Extract the (x, y) coordinate from the center of the cell holding the provided text.  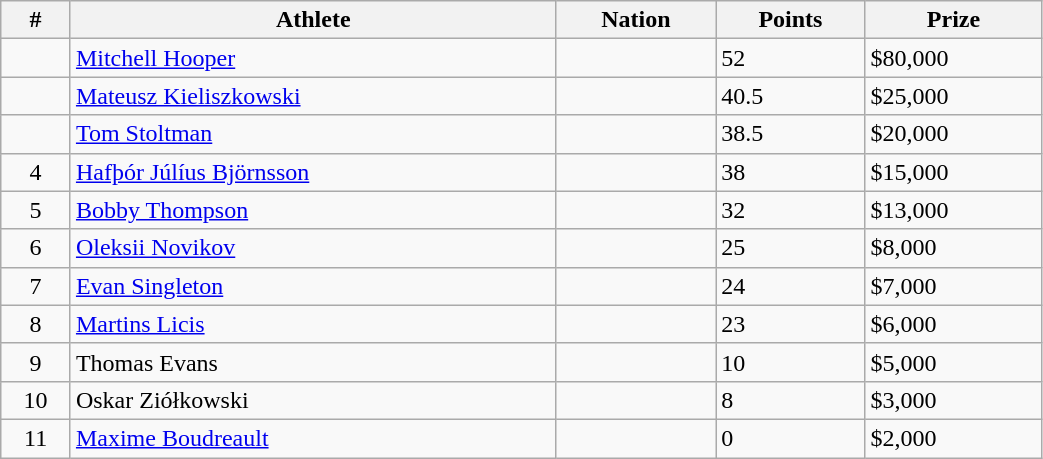
32 (790, 210)
Tom Stoltman (313, 134)
$80,000 (954, 58)
Thomas Evans (313, 362)
6 (36, 248)
$13,000 (954, 210)
25 (790, 248)
5 (36, 210)
Athlete (313, 20)
23 (790, 324)
0 (790, 438)
11 (36, 438)
Prize (954, 20)
38 (790, 172)
52 (790, 58)
24 (790, 286)
Mateusz Kieliszkowski (313, 96)
$2,000 (954, 438)
Hafþór Júlíus Björnsson (313, 172)
$5,000 (954, 362)
$7,000 (954, 286)
Nation (636, 20)
$25,000 (954, 96)
40.5 (790, 96)
4 (36, 172)
Points (790, 20)
Oskar Ziółkowski (313, 400)
# (36, 20)
$8,000 (954, 248)
$3,000 (954, 400)
Mitchell Hooper (313, 58)
38.5 (790, 134)
7 (36, 286)
$15,000 (954, 172)
$20,000 (954, 134)
Maxime Boudreault (313, 438)
9 (36, 362)
Bobby Thompson (313, 210)
Martins Licis (313, 324)
$6,000 (954, 324)
Evan Singleton (313, 286)
Oleksii Novikov (313, 248)
